Search for the cell housing the specified text and yield its (X, Y) center coordinate. 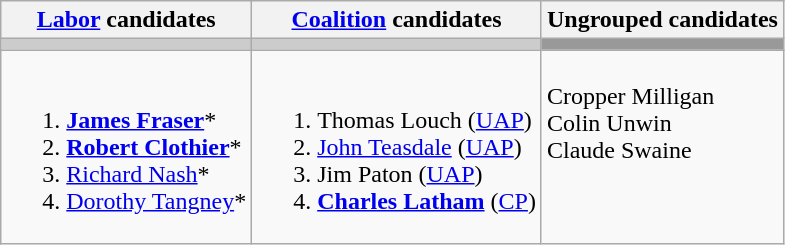
Thomas Louch (UAP)John Teasdale (UAP)Jim Paton (UAP)Charles Latham (CP) (397, 147)
Ungrouped candidates (662, 20)
Coalition candidates (397, 20)
Labor candidates (126, 20)
James Fraser*Robert Clothier*Richard Nash*Dorothy Tangney* (126, 147)
Cropper Milligan Colin Unwin Claude Swaine (662, 147)
